Return the (x, y) coordinate for the center point of the cell that contains the specified text.  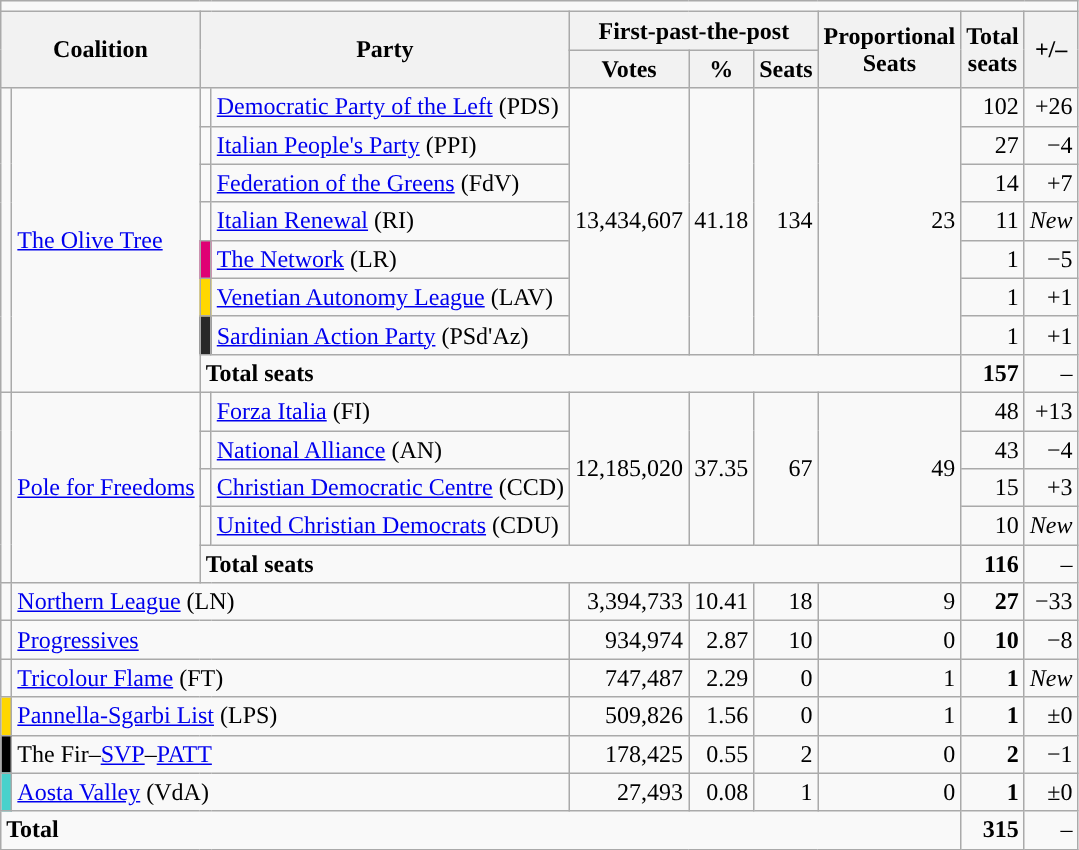
43 (993, 449)
2.29 (722, 678)
934,974 (630, 640)
Progressives (291, 640)
−1 (1051, 754)
United Christian Democrats (CDU) (390, 526)
First-past-the-post (694, 31)
315 (993, 830)
The Olive Tree (106, 240)
Coalition (100, 50)
The Network (LR) (390, 259)
Forza Italia (FI) (390, 411)
41.18 (722, 221)
National Alliance (AN) (390, 449)
27,493 (630, 792)
747,487 (630, 678)
Pannella-Sgarbi List (LPS) (291, 716)
Total (481, 830)
0.55 (722, 754)
10.41 (722, 602)
−8 (1051, 640)
ProportionalSeats (890, 50)
Totalseats (993, 50)
9 (890, 602)
+26 (1051, 107)
Sardinian Action Party (PSd'Az) (390, 335)
Italian Renewal (RI) (390, 221)
102 (993, 107)
Aosta Valley (VdA) (291, 792)
0.08 (722, 792)
Pole for Freedoms (106, 487)
1.56 (722, 716)
49 (890, 468)
+13 (1051, 411)
Christian Democratic Centre (CCD) (390, 488)
Party (384, 50)
% (722, 69)
+7 (1051, 183)
Tricolour Flame (FT) (291, 678)
Venetian Autonomy League (LAV) (390, 297)
13,434,607 (630, 221)
+/– (1051, 50)
48 (993, 411)
509,826 (630, 716)
Seats (786, 69)
18 (786, 602)
11 (993, 221)
14 (993, 183)
116 (993, 564)
The Fir–SVP–PATT (291, 754)
−33 (1051, 602)
23 (890, 221)
3,394,733 (630, 602)
157 (993, 373)
Italian People's Party (PPI) (390, 145)
+3 (1051, 488)
Democratic Party of the Left (PDS) (390, 107)
Northern League (LN) (291, 602)
134 (786, 221)
Votes (630, 69)
12,185,020 (630, 468)
2.87 (722, 640)
37.35 (722, 468)
67 (786, 468)
178,425 (630, 754)
Federation of the Greens (FdV) (390, 183)
−5 (1051, 259)
15 (993, 488)
